Locate the cell with the specified text and output its [X, Y] center coordinate. 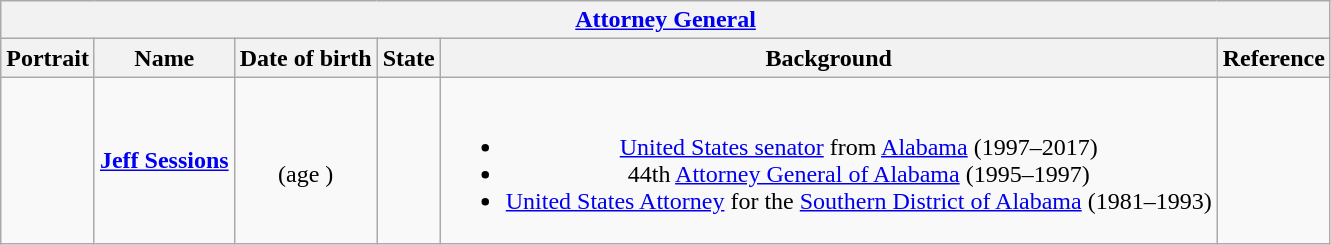
Reference [1274, 58]
Date of birth [306, 58]
Portrait [48, 58]
Background [828, 58]
State [408, 58]
(age ) [306, 160]
Name [164, 58]
Attorney General [666, 20]
Jeff Sessions [164, 160]
